Capture the cell that displays the provided text and extract its [X, Y] central coordinate. 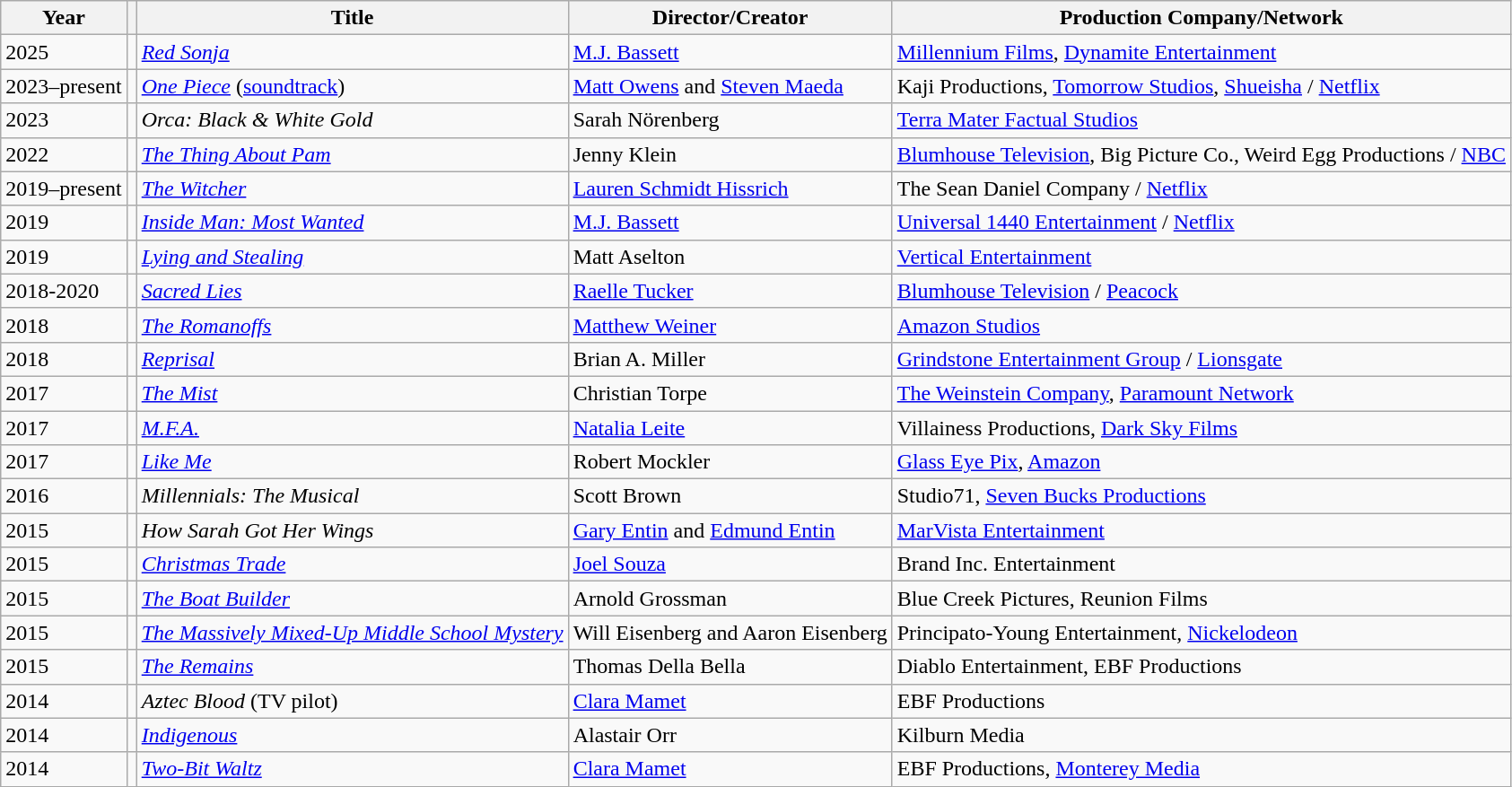
Reprisal [352, 359]
Inside Man: Most Wanted [352, 223]
Natalia Leite [730, 428]
Millennials: The Musical [352, 496]
Amazon Studios [1201, 325]
Grindstone Entertainment Group / Lionsgate [1201, 359]
Raelle Tucker [730, 291]
Kilburn Media [1201, 735]
Two-Bit Waltz [352, 769]
Brand Inc. Entertainment [1201, 564]
Arnold Grossman [730, 599]
Alastair Orr [730, 735]
2023 [64, 120]
The Mist [352, 393]
Lauren Schmidt Hissrich [730, 188]
Red Sonja [352, 52]
The Romanoffs [352, 325]
The Remains [352, 667]
Vertical Entertainment [1201, 257]
Thomas Della Bella [730, 667]
Scott Brown [730, 496]
Christmas Trade [352, 564]
Indigenous [352, 735]
Year [64, 18]
2019–present [64, 188]
Matt Owens and Steven Maeda [730, 86]
Blumhouse Television, Big Picture Co., Weird Egg Productions / NBC [1201, 154]
Diablo Entertainment, EBF Productions [1201, 667]
MarVista Entertainment [1201, 530]
2023–present [64, 86]
Principato-Young Entertainment, Nickelodeon [1201, 633]
Matt Aselton [730, 257]
Lying and Stealing [352, 257]
Glass Eye Pix, Amazon [1201, 462]
How Sarah Got Her Wings [352, 530]
The Massively Mixed-Up Middle School Mystery [352, 633]
Studio71, Seven Bucks Productions [1201, 496]
Christian Torpe [730, 393]
The Sean Daniel Company / Netflix [1201, 188]
Gary Entin and Edmund Entin [730, 530]
Blumhouse Television / Peacock [1201, 291]
Terra Mater Factual Studios [1201, 120]
Robert Mockler [730, 462]
2025 [64, 52]
Title [352, 18]
The Boat Builder [352, 599]
Sarah Nörenberg [730, 120]
Brian A. Miller [730, 359]
Orca: Black & White Gold [352, 120]
The Witcher [352, 188]
Director/Creator [730, 18]
EBF Productions [1201, 701]
Sacred Lies [352, 291]
Jenny Klein [730, 154]
Matthew Weiner [730, 325]
Joel Souza [730, 564]
Kaji Productions, Tomorrow Studios, Shueisha / Netflix [1201, 86]
EBF Productions, Monterey Media [1201, 769]
Production Company/Network [1201, 18]
Universal 1440 Entertainment / Netflix [1201, 223]
Villainess Productions, Dark Sky Films [1201, 428]
Blue Creek Pictures, Reunion Films [1201, 599]
2022 [64, 154]
M.F.A. [352, 428]
2016 [64, 496]
The Weinstein Company, Paramount Network [1201, 393]
Millennium Films, Dynamite Entertainment [1201, 52]
Aztec Blood (TV pilot) [352, 701]
Like Me [352, 462]
The Thing About Pam [352, 154]
2018-2020 [64, 291]
One Piece (soundtrack) [352, 86]
Will Eisenberg and Aaron Eisenberg [730, 633]
